Scan for the cell matching the given text and deliver its (x, y) coordinate at center. 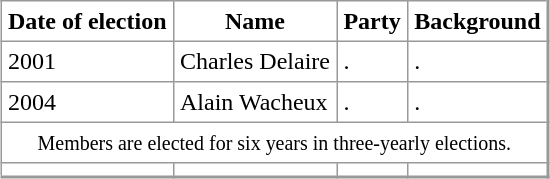
Members are elected for six years in three-yearly elections. (274, 142)
Date of election (87, 21)
2004 (87, 102)
Name (254, 21)
Charles Delaire (254, 61)
Party (372, 21)
Background (478, 21)
2001 (87, 61)
Alain Wacheux (254, 102)
